Return (X, Y) of the center of cell containing provided text 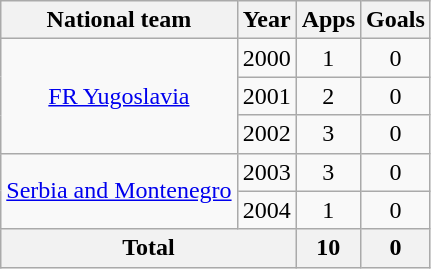
FR Yugoslavia (119, 96)
10 (328, 248)
2002 (266, 134)
2004 (266, 210)
Serbia and Montenegro (119, 191)
Apps (328, 20)
Goals (396, 20)
Year (266, 20)
2001 (266, 96)
National team (119, 20)
Total (148, 248)
2000 (266, 58)
2 (328, 96)
2003 (266, 172)
